Capture the cell that displays the provided text and extract its [X, Y] central coordinate. 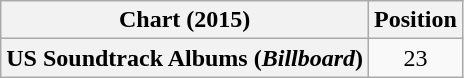
Position [416, 20]
US Soundtrack Albums (Billboard) [185, 58]
23 [416, 58]
Chart (2015) [185, 20]
